From the cell containing the given text, extract its center point as [X, Y] coordinate. 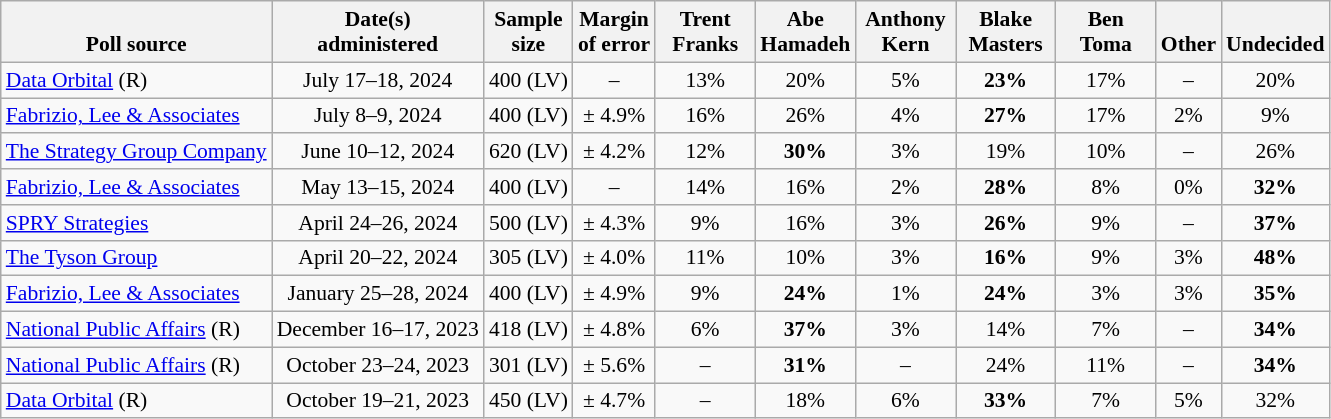
620 (LV) [528, 152]
31% [805, 365]
33% [1006, 401]
30% [805, 152]
± 4.0% [614, 258]
TrentFranks [705, 32]
October 19–21, 2023 [378, 401]
The Strategy Group Company [136, 152]
0% [1188, 187]
May 13–15, 2024 [378, 187]
BlakeMasters [1006, 32]
1% [905, 294]
27% [1006, 116]
18% [805, 401]
SPRY Strategies [136, 223]
450 (LV) [528, 401]
500 (LV) [528, 223]
8% [1106, 187]
48% [1275, 258]
April 24–26, 2024 [378, 223]
± 4.8% [614, 330]
The Tyson Group [136, 258]
13% [705, 80]
35% [1275, 294]
AbeHamadeh [805, 32]
23% [1006, 80]
June 10–12, 2024 [378, 152]
Marginof error [614, 32]
July 8–9, 2024 [378, 116]
19% [1006, 152]
301 (LV) [528, 365]
418 (LV) [528, 330]
± 4.7% [614, 401]
April 20–22, 2024 [378, 258]
July 17–18, 2024 [378, 80]
305 (LV) [528, 258]
4% [905, 116]
BenToma [1106, 32]
± 4.3% [614, 223]
Samplesize [528, 32]
January 25–28, 2024 [378, 294]
AnthonyKern [905, 32]
Other [1188, 32]
December 16–17, 2023 [378, 330]
October 23–24, 2023 [378, 365]
28% [1006, 187]
± 5.6% [614, 365]
Undecided [1275, 32]
± 4.2% [614, 152]
12% [705, 152]
Poll source [136, 32]
Date(s)administered [378, 32]
